From the cell containing the given text, extract its center point as [X, Y] coordinate. 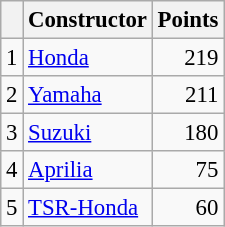
TSR-Honda [88, 208]
Aprilia [88, 170]
180 [188, 133]
1 [12, 58]
60 [188, 208]
Suzuki [88, 133]
Constructor [88, 20]
3 [12, 133]
5 [12, 208]
219 [188, 58]
Yamaha [88, 95]
4 [12, 170]
211 [188, 95]
Honda [88, 58]
2 [12, 95]
75 [188, 170]
Points [188, 20]
